Return (x, y) of the center of cell containing provided text 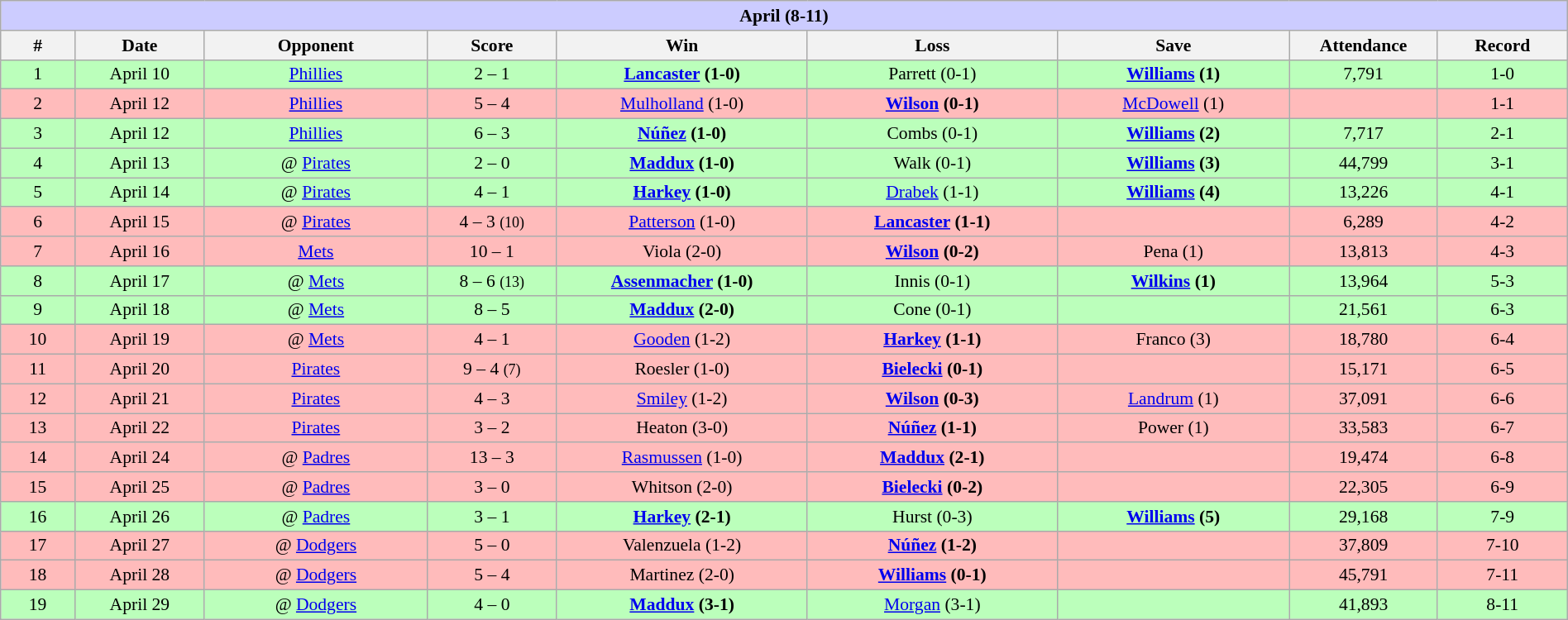
McDowell (1) (1174, 104)
Maddux (1-0) (681, 163)
Harkey (2-1) (681, 516)
4-3 (1502, 251)
10 (38, 340)
Loss (933, 45)
April 21 (139, 398)
8 (38, 280)
3-1 (1502, 163)
Rasmussen (1-0) (681, 457)
Maddux (2-1) (933, 457)
Wilkins (1) (1174, 280)
19 (38, 604)
April 28 (139, 575)
Lancaster (1-1) (933, 222)
13,226 (1363, 192)
Williams (5) (1174, 516)
Parrett (0-1) (933, 74)
5-3 (1502, 280)
# (38, 45)
Roesler (1-0) (681, 369)
Innis (0-1) (933, 280)
April 17 (139, 280)
Smiley (1-2) (681, 398)
Wilson (0-3) (933, 398)
Williams (0-1) (933, 575)
6-9 (1502, 487)
Drabek (1-1) (933, 192)
Walk (0-1) (933, 163)
7-11 (1502, 575)
44,799 (1363, 163)
April 24 (139, 457)
Heaton (3-0) (681, 428)
April 18 (139, 310)
6-6 (1502, 398)
Williams (4) (1174, 192)
18 (38, 575)
5 (38, 192)
9 – 4 (7) (491, 369)
Bielecki (0-2) (933, 487)
Williams (1) (1174, 74)
Record (1502, 45)
Combs (0-1) (933, 133)
Opponent (316, 45)
April 27 (139, 546)
5 – 0 (491, 546)
3 – 0 (491, 487)
2 (38, 104)
Morgan (3-1) (933, 604)
Maddux (3-1) (681, 604)
Williams (2) (1174, 133)
1-1 (1502, 104)
6 (38, 222)
7,717 (1363, 133)
6-8 (1502, 457)
April 20 (139, 369)
Date (139, 45)
Wilson (0-2) (933, 251)
Assenmacher (1-0) (681, 280)
8 – 5 (491, 310)
17 (38, 546)
Wilson (0-1) (933, 104)
14 (38, 457)
21,561 (1363, 310)
3 – 1 (491, 516)
Patterson (1-0) (681, 222)
2-1 (1502, 133)
Núñez (1-1) (933, 428)
Attendance (1363, 45)
18,780 (1363, 340)
April 29 (139, 604)
3 – 2 (491, 428)
13 – 3 (491, 457)
4 – 3 (491, 398)
33,583 (1363, 428)
8-11 (1502, 604)
15 (38, 487)
April 14 (139, 192)
6-4 (1502, 340)
4-1 (1502, 192)
37,091 (1363, 398)
Landrum (1) (1174, 398)
April 15 (139, 222)
6-3 (1502, 310)
45,791 (1363, 575)
13,813 (1363, 251)
Pena (1) (1174, 251)
April (8-11) (784, 16)
15,171 (1363, 369)
April 26 (139, 516)
Valenzuela (1-2) (681, 546)
Williams (3) (1174, 163)
Score (491, 45)
4 – 0 (491, 604)
Viola (2-0) (681, 251)
9 (38, 310)
4 – 3 (10) (491, 222)
Bielecki (0-1) (933, 369)
Harkey (1-0) (681, 192)
7-9 (1502, 516)
6-7 (1502, 428)
Whitson (2-0) (681, 487)
13,964 (1363, 280)
1-0 (1502, 74)
Harkey (1-1) (933, 340)
10 – 1 (491, 251)
7,791 (1363, 74)
Mets (316, 251)
Mulholland (1-0) (681, 104)
April 16 (139, 251)
16 (38, 516)
Gooden (1-2) (681, 340)
4-2 (1502, 222)
19,474 (1363, 457)
6 – 3 (491, 133)
Cone (0-1) (933, 310)
Núñez (1-2) (933, 546)
Núñez (1-0) (681, 133)
12 (38, 398)
April 10 (139, 74)
Hurst (0-3) (933, 516)
4 (38, 163)
Lancaster (1-0) (681, 74)
2 – 0 (491, 163)
April 25 (139, 487)
Franco (3) (1174, 340)
Power (1) (1174, 428)
1 (38, 74)
Maddux (2-0) (681, 310)
41,893 (1363, 604)
6-5 (1502, 369)
Save (1174, 45)
3 (38, 133)
8 – 6 (13) (491, 280)
6,289 (1363, 222)
7-10 (1502, 546)
Win (681, 45)
2 – 1 (491, 74)
11 (38, 369)
April 22 (139, 428)
37,809 (1363, 546)
April 13 (139, 163)
22,305 (1363, 487)
13 (38, 428)
29,168 (1363, 516)
April 19 (139, 340)
Martinez (2-0) (681, 575)
7 (38, 251)
